Detect which cell encompasses the target text, then output its (x, y) center coordinate. 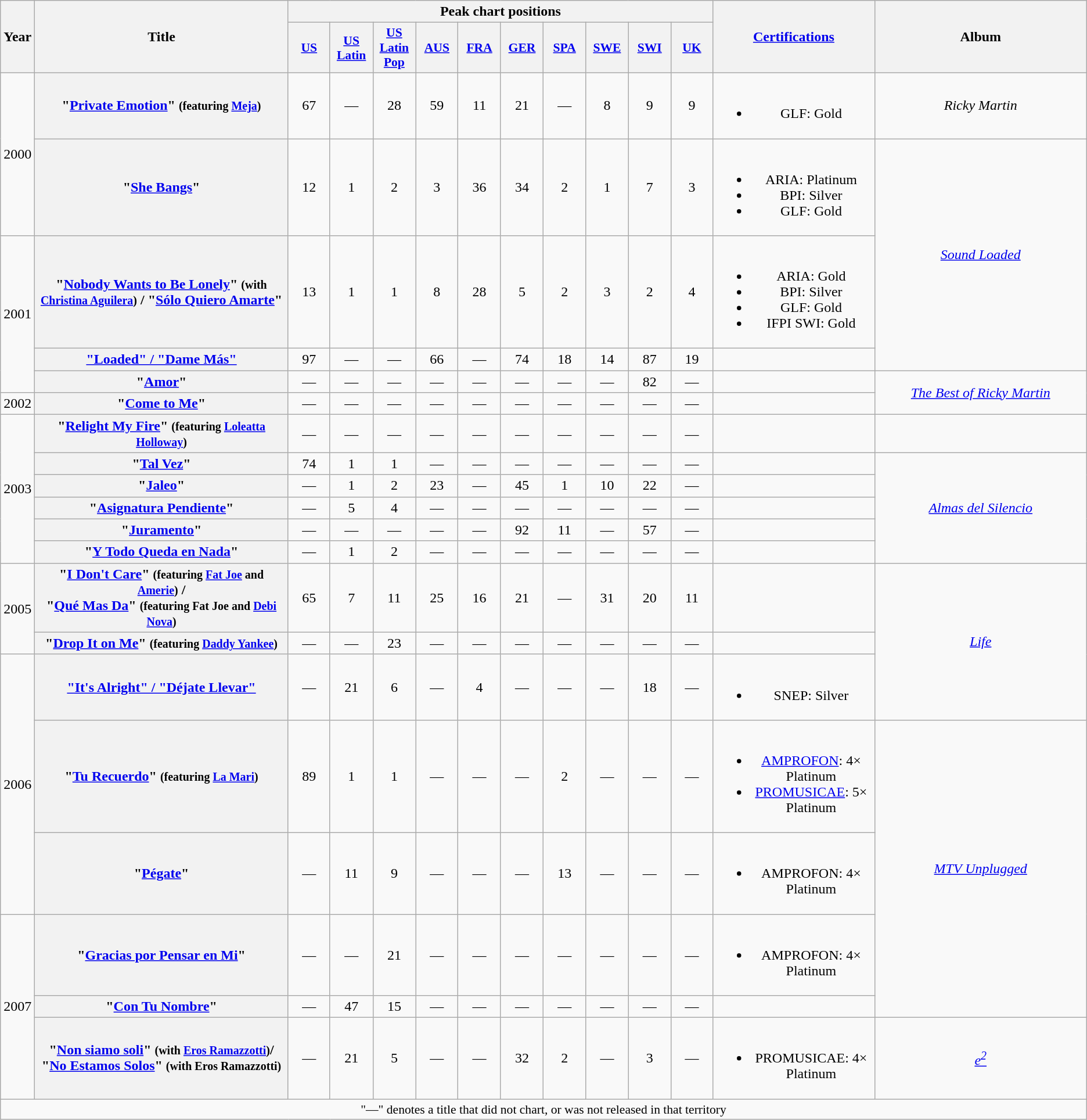
"She Bangs" (161, 187)
Sound Loaded (980, 254)
"Non siamo soli" (with Eros Ramazzotti)/ "No Estamos Solos" (with Eros Ramazzotti) (161, 1058)
"—" denotes a title that did not chart, or was not released in that territory (543, 1110)
SPA (564, 48)
82 (649, 382)
66 (437, 360)
ARIA: PlatinumBPI: SilverGLF: Gold (794, 187)
45 (521, 486)
14 (607, 360)
PROMUSICAE: 4× Platinum (794, 1058)
US Latin Pop (394, 48)
GER (521, 48)
"Come to Me" (161, 404)
SWE (607, 48)
16 (480, 597)
SWI (649, 48)
25 (437, 597)
"Tu Recuerdo" (featuring La Mari) (161, 776)
"Tal Vez" (161, 464)
47 (351, 1007)
32 (521, 1058)
MTV Unplugged (980, 868)
19 (692, 360)
59 (437, 106)
20 (649, 597)
2005 (17, 609)
"Y Todo Queda en Nada" (161, 552)
"Loaded" / "Dame Más" (161, 360)
89 (309, 776)
AMPROFON: 4× PlatinumPROMUSICAE: 5× Platinum (794, 776)
2000 (17, 154)
36 (480, 187)
97 (309, 360)
57 (649, 530)
Certifications (794, 37)
10 (607, 486)
Year (17, 37)
92 (521, 530)
6 (394, 687)
87 (649, 360)
"Relight My Fire" (featuring Loleatta Holloway) (161, 433)
"Jaleo" (161, 486)
Ricky Martin (980, 106)
US (309, 48)
15 (394, 1007)
"Private Emotion" (featuring Meja) (161, 106)
UK (692, 48)
The Best of Ricky Martin (980, 393)
Life (980, 641)
AUS (437, 48)
Title (161, 37)
Album (980, 37)
GLF: Gold (794, 106)
"I Don't Care" (featuring Fat Joe and Amerie) /"Qué Mas Da" (featuring Fat Joe and Debi Nova) (161, 597)
FRA (480, 48)
"Drop It on Me" (featuring Daddy Yankee) (161, 643)
e2 (980, 1058)
65 (309, 597)
2001 (17, 314)
"Asignatura Pendiente" (161, 508)
2007 (17, 1007)
"Amor" (161, 382)
Almas del Silencio (980, 508)
Peak chart positions (501, 12)
"Nobody Wants to Be Lonely" (with Christina Aguilera) / "Sólo Quiero Amarte" (161, 292)
2006 (17, 784)
US Latin (351, 48)
12 (309, 187)
SNEP: Silver (794, 687)
2003 (17, 489)
"Gracias por Pensar en Mi" (161, 955)
"It's Alright" / "Déjate Llevar" (161, 687)
34 (521, 187)
67 (309, 106)
2002 (17, 404)
"Pégate" (161, 873)
31 (607, 597)
"Con Tu Nombre" (161, 1007)
"Juramento" (161, 530)
ARIA: GoldBPI: SilverGLF: GoldIFPI SWI: Gold (794, 292)
22 (649, 486)
